Find where the given text appears and provide that cell's center as (x, y) coordinate. 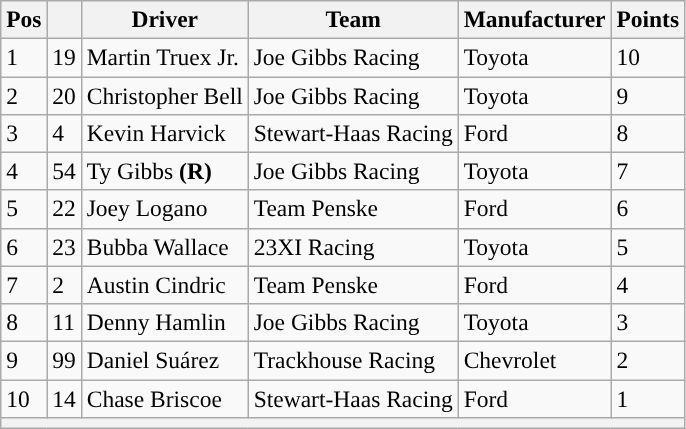
Bubba Wallace (164, 247)
Austin Cindric (164, 285)
54 (64, 171)
99 (64, 360)
Trackhouse Racing (353, 360)
Joey Logano (164, 209)
Daniel Suárez (164, 360)
14 (64, 398)
Pos (24, 19)
23XI Racing (353, 247)
19 (64, 57)
Kevin Harvick (164, 133)
Martin Truex Jr. (164, 57)
Chevrolet (534, 360)
23 (64, 247)
Christopher Bell (164, 95)
Manufacturer (534, 19)
20 (64, 95)
Ty Gibbs (R) (164, 171)
11 (64, 322)
22 (64, 209)
Denny Hamlin (164, 322)
Chase Briscoe (164, 398)
Team (353, 19)
Points (648, 19)
Driver (164, 19)
